Extract the [X, Y] coordinate from the center of the cell holding the provided text.  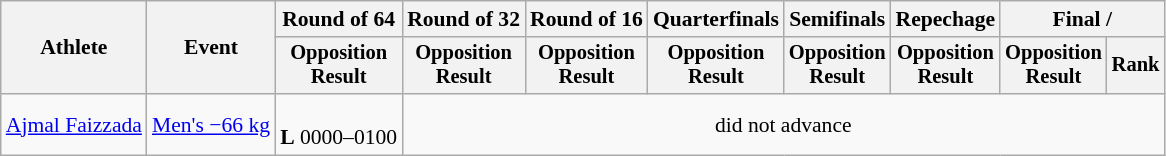
L 0000–0100 [338, 124]
Athlete [74, 48]
Round of 16 [586, 19]
Men's −66 kg [211, 124]
Quarterfinals [716, 19]
Final / [1082, 19]
did not advance [783, 124]
Repechage [946, 19]
Round of 32 [464, 19]
Semifinals [838, 19]
Ajmal Faizzada [74, 124]
Round of 64 [338, 19]
Rank [1136, 66]
Event [211, 48]
